Search for the cell housing the specified text and yield its [x, y] center coordinate. 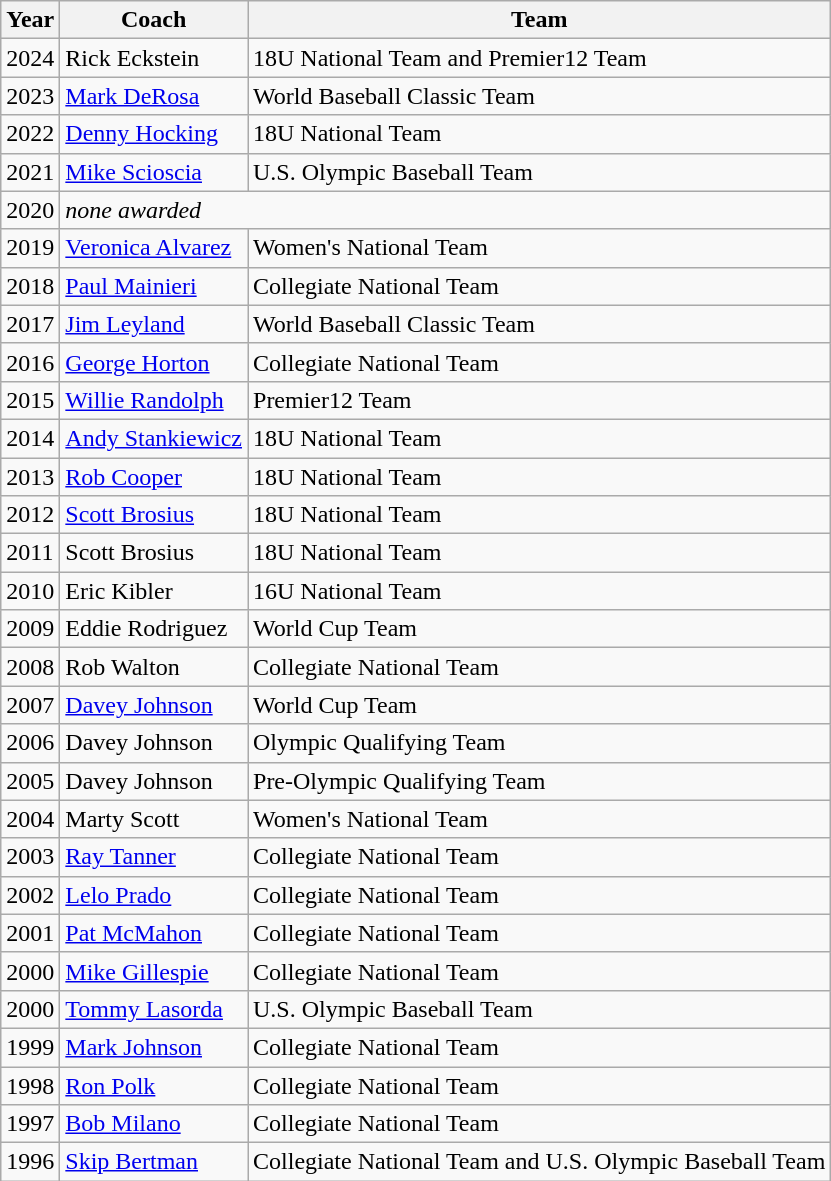
Veronica Alvarez [154, 248]
2002 [30, 895]
George Horton [154, 362]
2020 [30, 210]
Mike Scioscia [154, 172]
1996 [30, 1162]
2018 [30, 286]
2013 [30, 477]
Rick Eckstein [154, 58]
2006 [30, 743]
Skip Bertman [154, 1162]
2024 [30, 58]
Marty Scott [154, 819]
Eddie Rodriguez [154, 629]
2011 [30, 553]
2022 [30, 134]
Mike Gillespie [154, 971]
Andy Stankiewicz [154, 438]
2009 [30, 629]
2001 [30, 933]
Year [30, 20]
Eric Kibler [154, 591]
1999 [30, 1047]
Willie Randolph [154, 400]
1998 [30, 1085]
Collegiate National Team and U.S. Olympic Baseball Team [540, 1162]
Rob Walton [154, 667]
Coach [154, 20]
2010 [30, 591]
Rob Cooper [154, 477]
2012 [30, 515]
Jim Leyland [154, 324]
2017 [30, 324]
Ray Tanner [154, 857]
2005 [30, 781]
Tommy Lasorda [154, 1009]
2019 [30, 248]
none awarded [446, 210]
1997 [30, 1124]
2007 [30, 705]
Mark Johnson [154, 1047]
2023 [30, 96]
Mark DeRosa [154, 96]
Premier12 Team [540, 400]
18U National Team and Premier12 Team [540, 58]
Bob Milano [154, 1124]
Paul Mainieri [154, 286]
Olympic Qualifying Team [540, 743]
Pre-Olympic Qualifying Team [540, 781]
Ron Polk [154, 1085]
16U National Team [540, 591]
2003 [30, 857]
Team [540, 20]
Denny Hocking [154, 134]
2016 [30, 362]
2021 [30, 172]
2004 [30, 819]
2008 [30, 667]
2015 [30, 400]
2014 [30, 438]
Pat McMahon [154, 933]
Lelo Prado [154, 895]
